For the text-containing cell, return its midpoint in [X, Y] coordinate format. 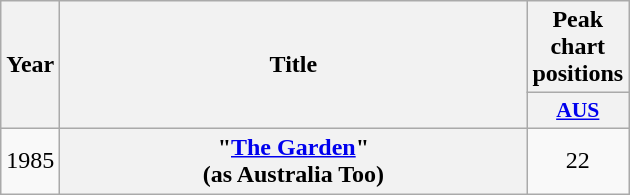
Title [294, 65]
22 [578, 160]
AUS [578, 111]
Year [30, 65]
1985 [30, 160]
Peak chart positions [578, 47]
"The Garden"(as Australia Too) [294, 160]
